Output the [X, Y] coordinate of the center of the cell containing the given text.  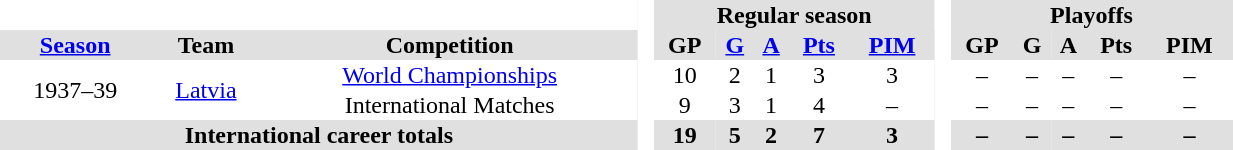
7 [819, 135]
Playoffs [1092, 15]
1937–39 [75, 90]
International career totals [319, 135]
Team [206, 45]
19 [684, 135]
Competition [449, 45]
4 [819, 105]
Season [75, 45]
Latvia [206, 90]
Regular season [794, 15]
World Championships [449, 75]
International Matches [449, 105]
5 [734, 135]
10 [684, 75]
9 [684, 105]
